Return the (x, y) coordinate for the center point of the cell that contains the specified text.  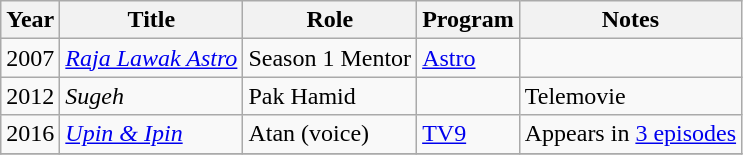
Appears in 3 episodes (630, 134)
2016 (30, 134)
2007 (30, 58)
Telemovie (630, 96)
Astro (468, 58)
TV9 (468, 134)
Year (30, 20)
Sugeh (152, 96)
Pak Hamid (330, 96)
Raja Lawak Astro (152, 58)
2012 (30, 96)
Season 1 Mentor (330, 58)
Notes (630, 20)
Atan (voice) (330, 134)
Title (152, 20)
Role (330, 20)
Program (468, 20)
Upin & Ipin (152, 134)
